Provide the (X, Y) coordinate of the cell's center where the given text is located.  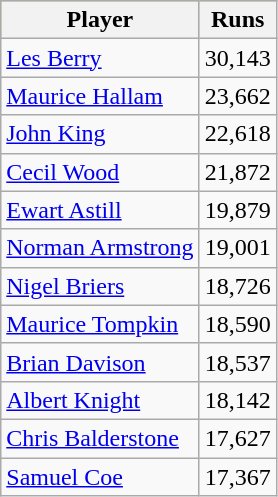
Les Berry (100, 58)
Nigel Briers (100, 286)
21,872 (238, 172)
18,590 (238, 324)
18,142 (238, 400)
23,662 (238, 96)
Player (100, 20)
John King (100, 134)
17,627 (238, 438)
18,537 (238, 362)
Runs (238, 20)
Chris Balderstone (100, 438)
18,726 (238, 286)
17,367 (238, 477)
Brian Davison (100, 362)
19,879 (238, 210)
22,618 (238, 134)
Samuel Coe (100, 477)
Albert Knight (100, 400)
19,001 (238, 248)
Norman Armstrong (100, 248)
30,143 (238, 58)
Maurice Tompkin (100, 324)
Ewart Astill (100, 210)
Cecil Wood (100, 172)
Maurice Hallam (100, 96)
